Identify which cell holds the provided text, then report its (X, Y) central coordinate. 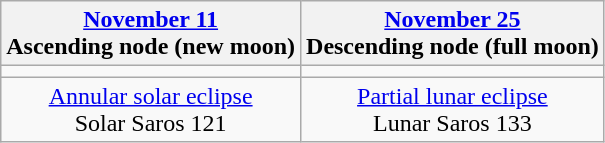
Annular solar eclipseSolar Saros 121 (151, 110)
Partial lunar eclipseLunar Saros 133 (453, 110)
November 25Descending node (full moon) (453, 34)
November 11Ascending node (new moon) (151, 34)
